Scan for the cell matching the given text and deliver its [X, Y] coordinate at center. 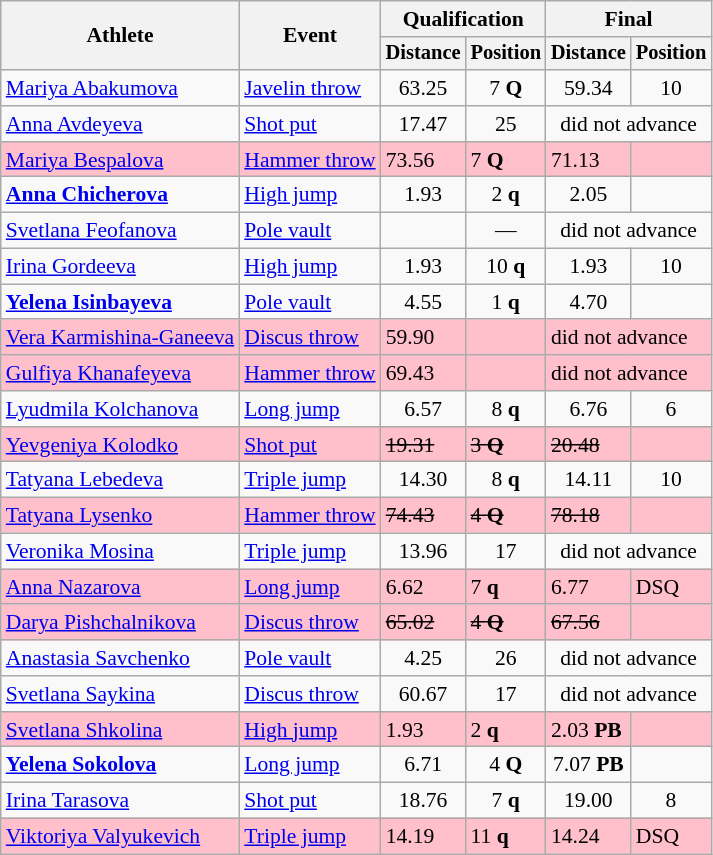
14.19 [424, 837]
19.31 [424, 445]
13.96 [424, 552]
6.76 [588, 409]
4.55 [424, 302]
Anna Nazarova [120, 587]
Qualification [464, 19]
74.43 [424, 516]
14.24 [588, 837]
4.25 [424, 658]
8 [671, 801]
Svetlana Saykina [120, 694]
6.62 [424, 587]
Veronika Mosina [120, 552]
Anastasia Savchenko [120, 658]
60.67 [424, 694]
Svetlana Shkolina [120, 730]
14.30 [424, 480]
3 Q [506, 445]
69.43 [424, 373]
11 q [506, 837]
63.25 [424, 88]
Viktoriya Valyukevich [120, 837]
— [506, 231]
6.71 [424, 765]
14.11 [588, 480]
1 q [506, 302]
10 q [506, 267]
Javelin throw [310, 88]
Gulfiya Khanafeyeva [120, 373]
6.77 [588, 587]
6.57 [424, 409]
71.13 [588, 160]
Yelena Isinbayeva [120, 302]
25 [506, 124]
Yevgeniya Kolodko [120, 445]
Irina Tarasova [120, 801]
17.47 [424, 124]
2.05 [588, 195]
Athlete [120, 36]
20.48 [588, 445]
26 [506, 658]
19.00 [588, 801]
67.56 [588, 623]
Tatyana Lysenko [120, 516]
Final [628, 19]
Vera Karmishina-Ganeeva [120, 338]
18.76 [424, 801]
Event [310, 36]
2.03 PB [588, 730]
Lyudmila Kolchanova [120, 409]
Irina Gordeeva [120, 267]
73.56 [424, 160]
Anna Avdeyeva [120, 124]
Darya Pishchalnikova [120, 623]
Mariya Abakumova [120, 88]
Yelena Sokolova [120, 765]
Mariya Bespalova [120, 160]
4.70 [588, 302]
65.02 [424, 623]
59.34 [588, 88]
Svetlana Feofanova [120, 231]
7.07 PB [588, 765]
6 [671, 409]
Anna Chicherova [120, 195]
78.18 [588, 516]
Tatyana Lebedeva [120, 480]
59.90 [424, 338]
